Determine the (X, Y) coordinate at the center of the cell enclosing the given text.  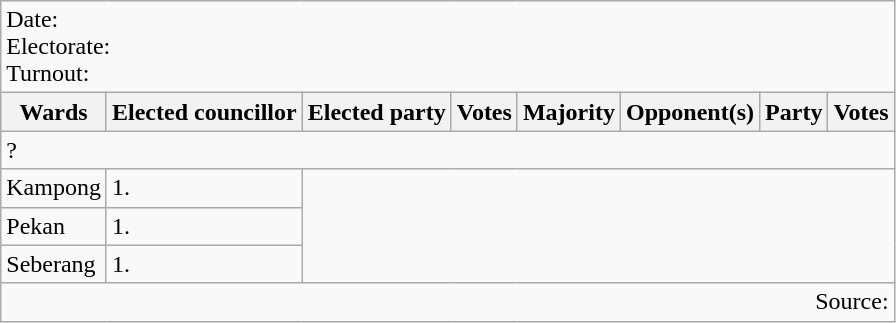
Opponent(s) (690, 112)
Date: Electorate: Turnout: (448, 47)
Wards (54, 112)
Party (794, 112)
Pekan (54, 226)
Majority (568, 112)
Source: (448, 302)
Elected councillor (204, 112)
Elected party (376, 112)
Seberang (54, 264)
Kampong (54, 188)
? (448, 150)
